Pinpoint the cell where the given text exists, returning its [x, y] midpoint coordinate. 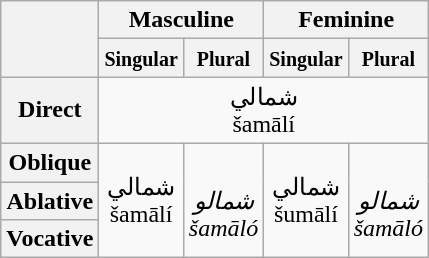
شماليšumālí [306, 200]
Ablative [50, 201]
Feminine [346, 20]
Masculine [182, 20]
Oblique [50, 162]
Vocative [50, 239]
Direct [50, 110]
